Detect which cell encompasses the target text, then output its (X, Y) center coordinate. 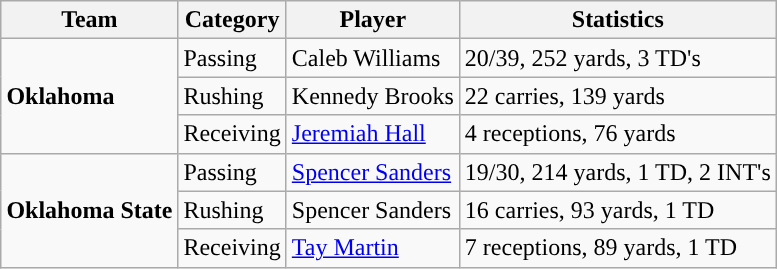
Jeremiah Hall (372, 134)
Player (372, 20)
16 carries, 93 yards, 1 TD (618, 210)
22 carries, 139 yards (618, 96)
Kennedy Brooks (372, 96)
Statistics (618, 20)
Tay Martin (372, 248)
Oklahoma (90, 96)
7 receptions, 89 yards, 1 TD (618, 248)
4 receptions, 76 yards (618, 134)
Category (232, 20)
Team (90, 20)
Caleb Williams (372, 58)
20/39, 252 yards, 3 TD's (618, 58)
19/30, 214 yards, 1 TD, 2 INT's (618, 172)
Oklahoma State (90, 210)
